From the cell containing the given text, extract its center point as [x, y] coordinate. 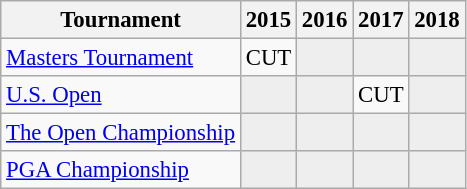
The Open Championship [121, 133]
2015 [268, 20]
Tournament [121, 20]
2016 [325, 20]
PGA Championship [121, 170]
2018 [437, 20]
U.S. Open [121, 95]
2017 [381, 20]
Masters Tournament [121, 58]
